Identify which cell holds the provided text, then report its (X, Y) central coordinate. 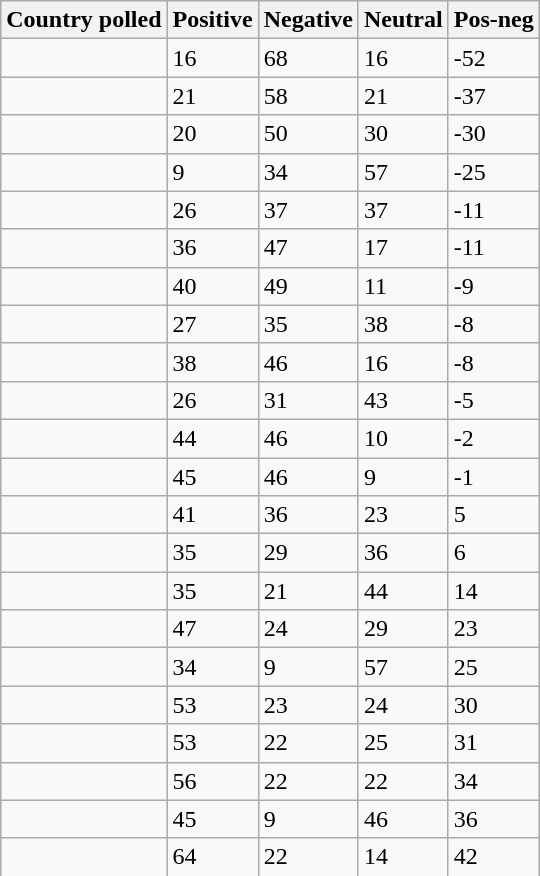
Pos-neg (494, 20)
-30 (494, 134)
58 (308, 96)
10 (403, 438)
42 (494, 857)
68 (308, 58)
6 (494, 553)
-1 (494, 477)
Neutral (403, 20)
17 (403, 248)
11 (403, 286)
-2 (494, 438)
49 (308, 286)
-5 (494, 400)
64 (212, 857)
-9 (494, 286)
41 (212, 515)
56 (212, 781)
Positive (212, 20)
-52 (494, 58)
20 (212, 134)
50 (308, 134)
Country polled (84, 20)
40 (212, 286)
5 (494, 515)
27 (212, 324)
Negative (308, 20)
43 (403, 400)
-25 (494, 172)
-37 (494, 96)
